Scan for the cell matching the given text and deliver its (x, y) coordinate at center. 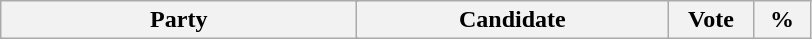
% (782, 20)
Party (179, 20)
Vote (711, 20)
Candidate (512, 20)
